Pinpoint the cell where the given text exists, returning its [x, y] midpoint coordinate. 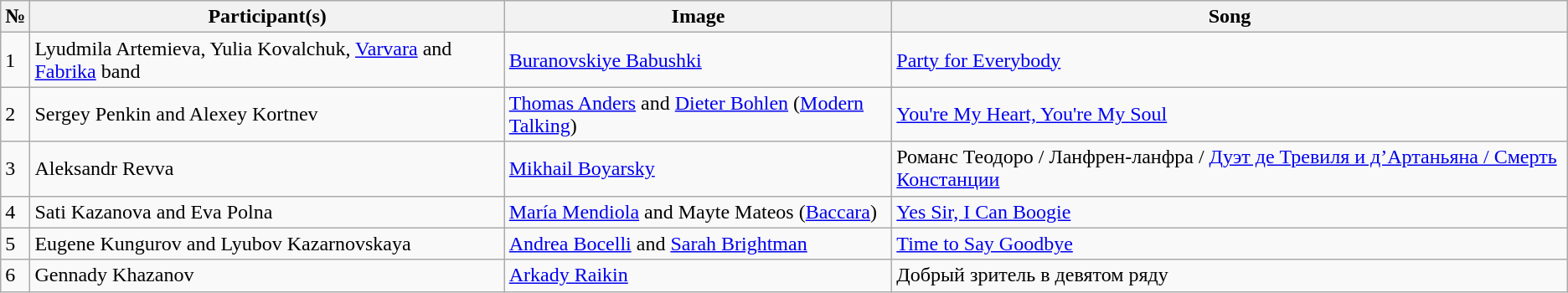
Добрый зритель в девятом ряду [1230, 275]
You're My Heart, You're My Soul [1230, 114]
Arkady Raikin [699, 275]
Романс Теодоро / Ланфрен-ланфра / Дуэт де Тревиля и д’Артаньяна / Смерть Констанции [1230, 169]
Time to Say Goodbye [1230, 244]
Buranovskiye Babushki [699, 60]
4 [15, 212]
Gennady Khazanov [267, 275]
Song [1230, 17]
Mikhail Boyarsky [699, 169]
№ [15, 17]
6 [15, 275]
Sati Kazanova and Eva Polna [267, 212]
Thomas Anders and Dieter Bohlen (Modern Talking) [699, 114]
Aleksandr Revva [267, 169]
Eugene Kungurov and Lyubov Kazarnovskaya [267, 244]
Party for Everybody [1230, 60]
Lyudmila Artemieva, Yulia Kovalchuk, Varvara and Fabrika band [267, 60]
Image [699, 17]
2 [15, 114]
Participant(s) [267, 17]
5 [15, 244]
1 [15, 60]
Yes Sir, I Can Boogie [1230, 212]
3 [15, 169]
María Mendiola and Mayte Mateos (Baccara) [699, 212]
Andrea Bocelli and Sarah Brightman [699, 244]
Sergey Penkin and Alexey Kortnev [267, 114]
